Capture the cell that displays the provided text and extract its [X, Y] central coordinate. 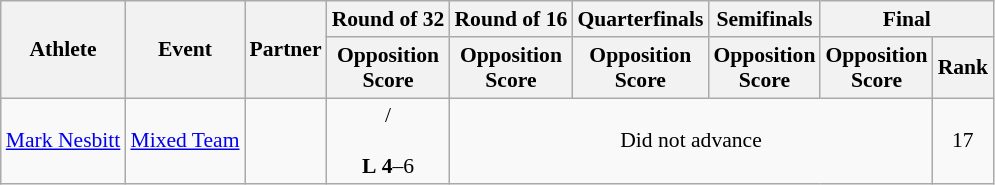
17 [964, 142]
Final [906, 19]
Round of 16 [510, 19]
Did not advance [690, 142]
Quarterfinals [640, 19]
Rank [964, 68]
Semifinals [764, 19]
Event [184, 50]
/ L 4–6 [388, 142]
Round of 32 [388, 19]
Mark Nesbitt [64, 142]
Mixed Team [184, 142]
Athlete [64, 50]
Partner [286, 50]
